Capture the cell that displays the provided text and extract its [x, y] central coordinate. 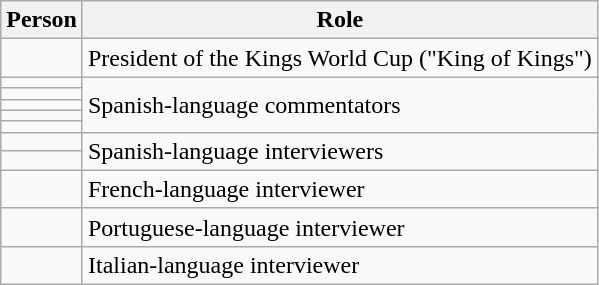
Portuguese-language interviewer [340, 227]
President of the Kings World Cup ("King of Kings") [340, 58]
French-language interviewer [340, 189]
Spanish-language commentators [340, 104]
Person [42, 20]
Role [340, 20]
Spanish-language interviewers [340, 151]
Italian-language interviewer [340, 265]
